Identify which cell holds the provided text, then report its [x, y] central coordinate. 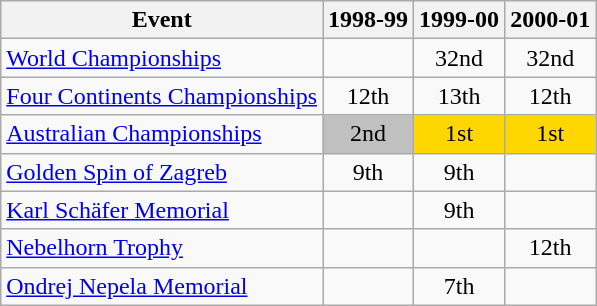
2000-01 [550, 20]
Four Continents Championships [162, 96]
13th [460, 96]
Australian Championships [162, 134]
World Championships [162, 58]
Nebelhorn Trophy [162, 248]
Ondrej Nepela Memorial [162, 286]
1998-99 [368, 20]
Karl Schäfer Memorial [162, 210]
Event [162, 20]
1999-00 [460, 20]
7th [460, 286]
Golden Spin of Zagreb [162, 172]
2nd [368, 134]
